Capture the cell that displays the provided text and extract its [x, y] central coordinate. 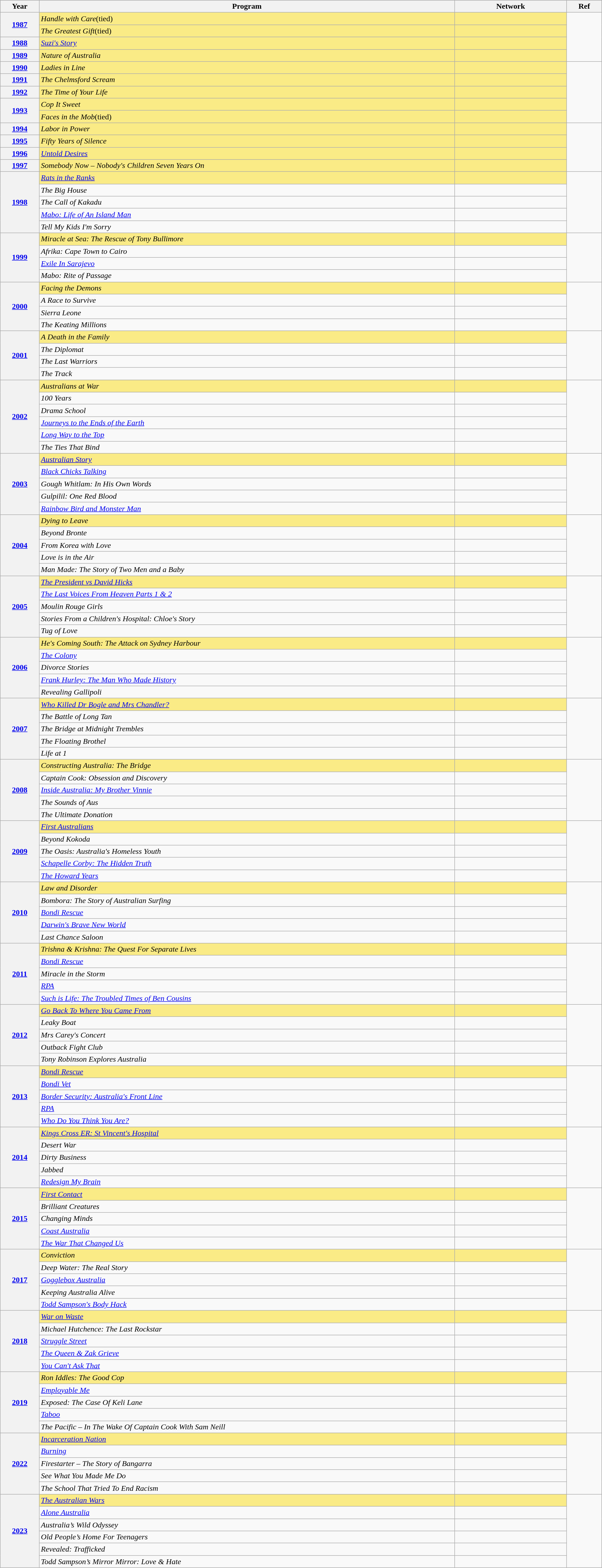
Who Do You Think You Are? [247, 1121]
Keeping Australia Alive [247, 1292]
The Greatest Gift(tied) [247, 31]
The Last Warriors [247, 362]
Beyond Kokoda [247, 839]
1996 [20, 153]
2014 [20, 1157]
Revealed: Trafficked [247, 1549]
Long Way to the Top [247, 435]
1993 [20, 110]
From Korea with Love [247, 545]
Frank Hurley: The Man Who Made History [247, 680]
The Time of Your Life [247, 92]
Coast Australia [247, 1231]
Ref [584, 6]
Divorce Stories [247, 668]
Conviction [247, 1255]
Gough Whitlam: In His Own Words [247, 484]
Miracle at Sea: The Rescue of Tony Bullimore [247, 239]
1988 [20, 43]
Handle with Care(tied) [247, 19]
Incarceration Nation [247, 1439]
1998 [20, 202]
The Keating Millions [247, 325]
Last Chance Saloon [247, 937]
The Track [247, 374]
He's Coming South: The Attack on Sydney Harbour [247, 643]
2004 [20, 545]
A Death in the Family [247, 337]
Law and Disorder [247, 888]
The Chelmsford Scream [247, 80]
Australians at War [247, 386]
The Ultimate Donation [247, 815]
Changing Minds [247, 1219]
Jabbed [247, 1170]
See What You Made Me Do [247, 1476]
Alone Australia [247, 1512]
The Big House [247, 190]
Journeys to the Ends of the Earth [247, 423]
Redesign My Brain [247, 1182]
Leaky Boat [247, 1023]
Year [20, 6]
Todd Sampson’s Mirror Mirror: Love & Hate [247, 1562]
Moulin Rouge Girls [247, 606]
The Queen & Zak Grieve [247, 1353]
2003 [20, 484]
Man Made: The Story of Two Men and a Baby [247, 570]
Program [247, 6]
Trishna & Krishna: The Quest For Separate Lives [247, 949]
A Race to Survive [247, 300]
1999 [20, 257]
You Can't Ask That [247, 1366]
1990 [20, 68]
2015 [20, 1219]
Drama School [247, 410]
2011 [20, 974]
2007 [20, 729]
Gulpilil: One Red Blood [247, 496]
2009 [20, 851]
1991 [20, 80]
Burning [247, 1451]
Desert War [247, 1145]
2005 [20, 606]
Firestarter – The Story of Bangarra [247, 1463]
1997 [20, 166]
Exposed: The Case Of Keli Lane [247, 1402]
Exile In Sarajevo [247, 263]
2018 [20, 1341]
Network [511, 6]
Michael Hutchence: The Last Rockstar [247, 1329]
Struggle Street [247, 1341]
1995 [20, 141]
Border Security: Australia's Front Line [247, 1096]
1989 [20, 55]
The Howard Years [247, 876]
2023 [20, 1531]
Employable Me [247, 1390]
The Pacific – In The Wake Of Captain Cook With Sam Neill [247, 1427]
2012 [20, 1035]
2000 [20, 306]
Life at 1 [247, 753]
2010 [20, 912]
Tell My Kids I'm Sorry [247, 227]
Tony Robinson Explores Australia [247, 1059]
Beyond Bronte [247, 533]
Faces in the Mob(tied) [247, 116]
Stories From a Children's Hospital: Chloe's Story [247, 619]
Fifty Years of Silence [247, 141]
War on Waste [247, 1316]
Australia’s Wild Odyssey [247, 1525]
Bondi Vet [247, 1084]
Mabo: Rite of Passage [247, 276]
The War That Changed Us [247, 1243]
Constructing Australia: The Bridge [247, 766]
Deep Water: The Real Story [247, 1268]
1992 [20, 92]
The Floating Brothel [247, 741]
Who Killed Dr Bogle and Mrs Chandler? [247, 704]
Mabo: Life of An Island Man [247, 215]
Miracle in the Storm [247, 974]
The President vs David Hicks [247, 582]
Love is in the Air [247, 558]
The Oasis: Australia's Homeless Youth [247, 851]
First Australians [247, 827]
Bombora: The Story of Australian Surfing [247, 900]
Todd Sampson's Body Hack [247, 1304]
2013 [20, 1096]
The Ties That Bind [247, 447]
Kings Cross ER: St Vincent's Hospital [247, 1133]
The Bridge at Midnight Trembles [247, 729]
First Contact [247, 1194]
Black Chicks Talking [247, 472]
The School That Tried To End Racism [247, 1488]
Schapelle Corby: The Hidden Truth [247, 863]
Captain Cook: Obsession and Discovery [247, 778]
2002 [20, 417]
The Colony [247, 655]
Suzi's Story [247, 43]
The Diplomat [247, 349]
Go Back To Where You Came From [247, 1010]
2001 [20, 355]
Nature of Australia [247, 55]
Revealing Gallipoli [247, 692]
Tug of Love [247, 631]
Such is Life: The Troubled Times of Ben Cousins [247, 998]
2008 [20, 790]
1994 [20, 129]
Ladies in Line [247, 68]
Brilliant Creatures [247, 1206]
1987 [20, 25]
2006 [20, 668]
Rainbow Bird and Monster Man [247, 508]
Taboo [247, 1415]
2019 [20, 1402]
Australian Story [247, 459]
Afrika: Cape Town to Cairo [247, 251]
Mrs Carey's Concert [247, 1035]
Labor in Power [247, 129]
Facing the Demons [247, 288]
The Call of Kakadu [247, 202]
Dying to Leave [247, 521]
Rats in the Ranks [247, 178]
Ron Iddles: The Good Cop [247, 1378]
2017 [20, 1280]
100 Years [247, 398]
Cop It Sweet [247, 104]
Gogglebox Australia [247, 1280]
The Australian Wars [247, 1500]
Dirty Business [247, 1158]
The Battle of Long Tan [247, 716]
Darwin's Brave New World [247, 925]
Old People’s Home For Teenagers [247, 1537]
Sierra Leone [247, 312]
2022 [20, 1463]
Inside Australia: My Brother Vinnie [247, 790]
Untold Desires [247, 153]
Somebody Now – Nobody's Children Seven Years On [247, 166]
The Sounds of Aus [247, 802]
The Last Voices From Heaven Parts 1 & 2 [247, 594]
Outback Fight Club [247, 1047]
